Pinpoint the cell where the given text exists, returning its (X, Y) midpoint coordinate. 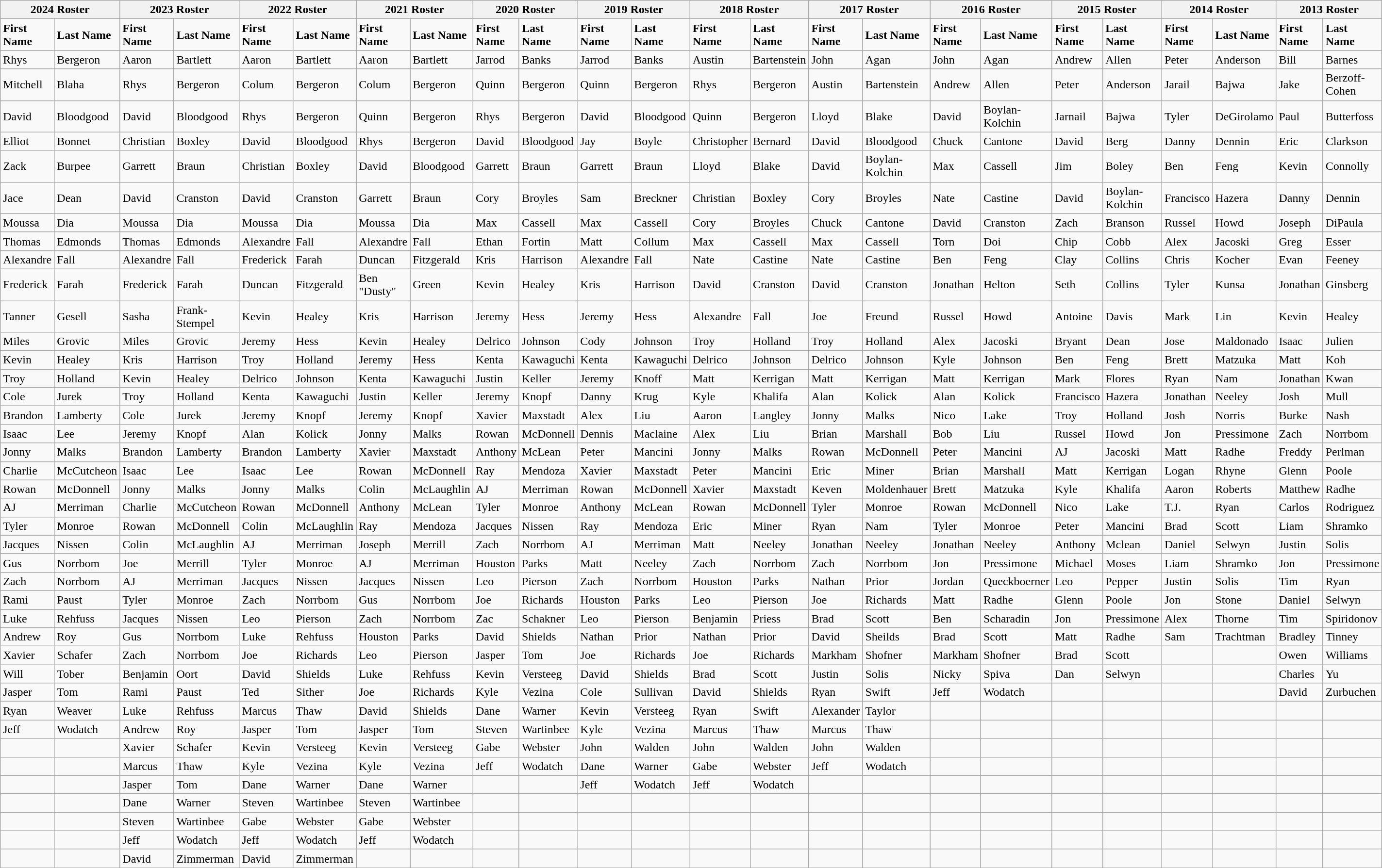
Sasha (147, 316)
Chris (1187, 260)
Frank-Stempel (207, 316)
Burpee (87, 166)
Gesell (87, 316)
2024 Roster (60, 10)
Paul (1299, 116)
Berzoff-Cohen (1352, 84)
Matthew (1299, 489)
Jace (27, 198)
Spiva (1016, 674)
Nash (1352, 415)
Freddy (1299, 452)
Taylor (896, 711)
2018 Roster (749, 10)
Rodriguez (1352, 508)
Sheilds (896, 637)
Feeney (1352, 260)
Evan (1299, 260)
Dennis (605, 434)
Blaha (87, 84)
Mclean (1132, 544)
Tanner (27, 316)
Ben "Dusty" (383, 284)
Clay (1077, 260)
Bryant (1077, 342)
Mitchell (27, 84)
2023 Roster (180, 10)
Tinney (1352, 637)
Spiridonov (1352, 619)
Zac (496, 619)
Bernard (780, 141)
Trachtman (1245, 637)
2013 Roster (1329, 10)
Sither (325, 692)
Boyle (661, 141)
DeGirolamo (1245, 116)
Zurbuchen (1352, 692)
Jim (1077, 166)
Bill (1299, 60)
Owen (1299, 655)
Queckboerner (1016, 581)
Ethan (496, 241)
2017 Roster (869, 10)
Jordan (955, 581)
Doi (1016, 241)
2016 Roster (991, 10)
Perlman (1352, 452)
Berg (1132, 141)
Greg (1299, 241)
Kocher (1245, 260)
Cobb (1132, 241)
Oort (207, 674)
Will (27, 674)
Priess (780, 619)
Helton (1016, 284)
Davis (1132, 316)
2015 Roster (1107, 10)
Charles (1299, 674)
Kwan (1352, 378)
Green (442, 284)
Stone (1245, 600)
Ginsberg (1352, 284)
Knoff (661, 378)
Keven (836, 489)
Fortin (548, 241)
Clarkson (1352, 141)
2021 Roster (415, 10)
2014 Roster (1218, 10)
Barnes (1352, 60)
Krug (661, 397)
Antoine (1077, 316)
Alexander (836, 711)
Jake (1299, 84)
Boley (1132, 166)
Chip (1077, 241)
Langley (780, 415)
Cody (605, 342)
Christopher (720, 141)
Thorne (1245, 619)
Norris (1245, 415)
Esser (1352, 241)
T.J. (1187, 508)
Weaver (87, 711)
Bob (955, 434)
Breckner (661, 198)
Freund (896, 316)
Bonnet (87, 141)
Kunsa (1245, 284)
Elliot (27, 141)
Moses (1132, 563)
Logan (1187, 471)
Schakner (548, 619)
Williams (1352, 655)
Tober (87, 674)
Rhyne (1245, 471)
Zack (27, 166)
Dan (1077, 674)
Jarnail (1077, 116)
Pepper (1132, 581)
Carlos (1299, 508)
2020 Roster (525, 10)
DiPaula (1352, 223)
Maclaine (661, 434)
Branson (1132, 223)
Butterfoss (1352, 116)
Torn (955, 241)
Mull (1352, 397)
Lin (1245, 316)
Koh (1352, 360)
Julien (1352, 342)
Scharadin (1016, 619)
Jarail (1187, 84)
Michael (1077, 563)
Bradley (1299, 637)
Jay (605, 141)
Connolly (1352, 166)
Burke (1299, 415)
Sullivan (661, 692)
2022 Roster (298, 10)
Seth (1077, 284)
Yu (1352, 674)
Nicky (955, 674)
Ted (266, 692)
Jose (1187, 342)
2019 Roster (634, 10)
Flores (1132, 378)
Collum (661, 241)
Roberts (1245, 489)
Maldonado (1245, 342)
Moldenhauer (896, 489)
